Determine the (x, y) coordinate at the center of the cell enclosing the given text.  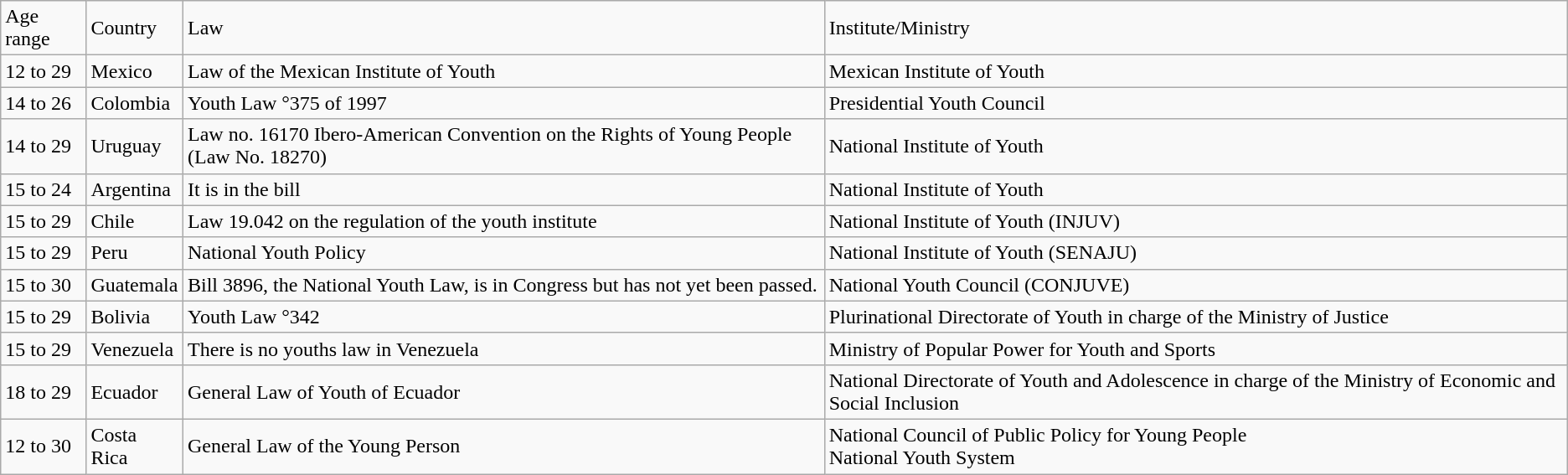
Mexican Institute of Youth (1196, 71)
There is no youths law in Venezuela (503, 349)
Venezuela (135, 349)
Mexico (135, 71)
Colombia (135, 103)
Law of the Mexican Institute of Youth (503, 71)
Ministry of Popular Power for Youth and Sports (1196, 349)
Law no. 16170 Ibero-American Convention on the Rights of Young People (Law No. 18270) (503, 146)
Youth Law °375 of 1997 (503, 103)
National Youth Policy (503, 253)
12 to 30 (44, 446)
National Institute of Youth (SENAJU) (1196, 253)
Law 19.042 on the regulation of the youth institute (503, 221)
Peru (135, 253)
Ecuador (135, 392)
15 to 30 (44, 285)
Plurinational Directorate of Youth in charge of the Ministry of Justice (1196, 317)
National Council of Public Policy for Young PeopleNational Youth System (1196, 446)
Youth Law °342 (503, 317)
Costa Rica (135, 446)
12 to 29 (44, 71)
General Law of Youth of Ecuador (503, 392)
Age range (44, 28)
Chile (135, 221)
Presidential Youth Council (1196, 103)
Bolivia (135, 317)
Institute/Ministry (1196, 28)
Country (135, 28)
National Youth Council (CONJUVE) (1196, 285)
General Law of the Young Person (503, 446)
Bill 3896, the National Youth Law, is in Congress but has not yet been passed. (503, 285)
Guatemala (135, 285)
Argentina (135, 189)
15 to 24 (44, 189)
National Directorate of Youth and Adolescence in charge of the Ministry of Economic and Social Inclusion (1196, 392)
Law (503, 28)
It is in the bill (503, 189)
14 to 26 (44, 103)
14 to 29 (44, 146)
18 to 29 (44, 392)
National Institute of Youth (INJUV) (1196, 221)
Uruguay (135, 146)
